Provide the (x, y) coordinate of the cell's center where the given text is located.  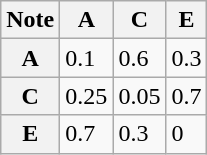
0.05 (140, 96)
Note (30, 20)
0.6 (140, 58)
0.25 (86, 96)
0.1 (86, 58)
0 (186, 134)
